Capture the cell that displays the provided text and extract its (x, y) central coordinate. 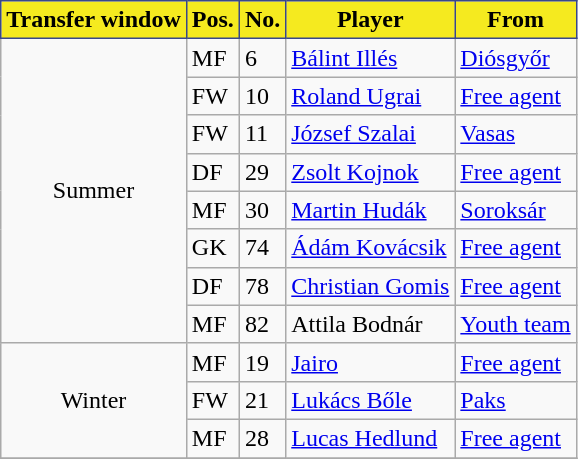
GK (212, 248)
Summer (94, 191)
78 (262, 286)
Attila Bodnár (370, 324)
Player (370, 20)
82 (262, 324)
Transfer window (94, 20)
Jairo (370, 362)
21 (262, 400)
Winter (94, 400)
No. (262, 20)
From (516, 20)
Bálint Illés (370, 58)
Paks (516, 400)
Christian Gomis (370, 286)
Zsolt Kojnok (370, 172)
29 (262, 172)
19 (262, 362)
30 (262, 210)
Diósgyőr (516, 58)
Vasas (516, 134)
Ádám Kovácsik (370, 248)
József Szalai (370, 134)
Martin Hudák (370, 210)
11 (262, 134)
Soroksár (516, 210)
Lukács Bőle (370, 400)
74 (262, 248)
Lucas Hedlund (370, 438)
Roland Ugrai (370, 96)
10 (262, 96)
Youth team (516, 324)
Pos. (212, 20)
6 (262, 58)
28 (262, 438)
